Output the [x, y] coordinate of the center of the cell containing the given text.  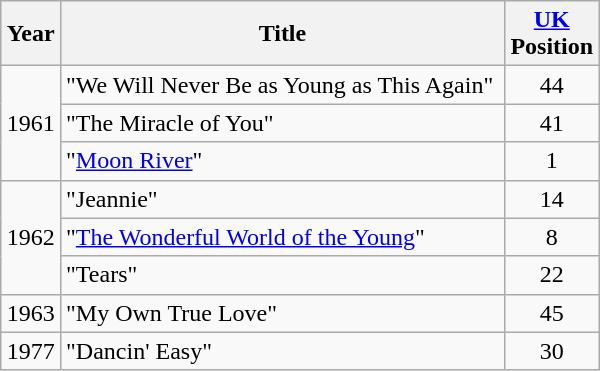
45 [552, 313]
30 [552, 351]
41 [552, 123]
"Moon River" [283, 161]
22 [552, 275]
Title [283, 34]
1961 [31, 123]
"Dancin' Easy" [283, 351]
"My Own True Love" [283, 313]
"We Will Never Be as Young as This Again" [283, 85]
1 [552, 161]
Year [31, 34]
1977 [31, 351]
"The Wonderful World of the Young" [283, 237]
44 [552, 85]
8 [552, 237]
1963 [31, 313]
14 [552, 199]
UKPosition [552, 34]
"Tears" [283, 275]
"The Miracle of You" [283, 123]
1962 [31, 237]
"Jeannie" [283, 199]
